Capture the cell that displays the provided text and extract its [X, Y] central coordinate. 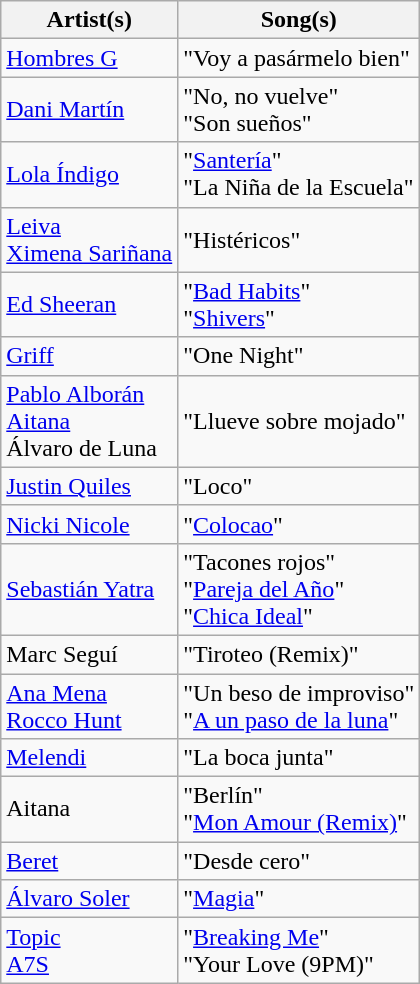
"No, no vuelve""Son sueños" [299, 110]
"Santería""La Niña de la Escuela" [299, 174]
"Bad Habits""Shivers" [299, 304]
Ed Sheeran [90, 304]
Melendi [90, 758]
"Desde cero" [299, 861]
Marc Seguí [90, 654]
Beret [90, 861]
Justin Quiles [90, 486]
"Tacones rojos""Pareja del Año""Chica Ideal" [299, 589]
"Berlín""Mon Amour (Remix)" [299, 810]
TopicA7S [90, 950]
"Histéricos" [299, 240]
"La boca junta" [299, 758]
Lola Índigo [90, 174]
LeivaXimena Sariñana [90, 240]
"Un beso de improviso""A un paso de la luna" [299, 706]
Ana MenaRocco Hunt [90, 706]
"One Night" [299, 356]
"Breaking Me""Your Love (9PM)" [299, 950]
"Loco" [299, 486]
Artist(s) [90, 20]
"Voy a pasármelo bien" [299, 58]
Álvaro Soler [90, 899]
"Magia" [299, 899]
"Llueve sobre mojado" [299, 421]
Nicki Nicole [90, 524]
Hombres G [90, 58]
Dani Martín [90, 110]
Griff [90, 356]
"Colocao" [299, 524]
Song(s) [299, 20]
Aitana [90, 810]
Pablo AlboránAitanaÁlvaro de Luna [90, 421]
Sebastián Yatra [90, 589]
"Tiroteo (Remix)" [299, 654]
